Identify which cell holds the provided text, then report its [X, Y] central coordinate. 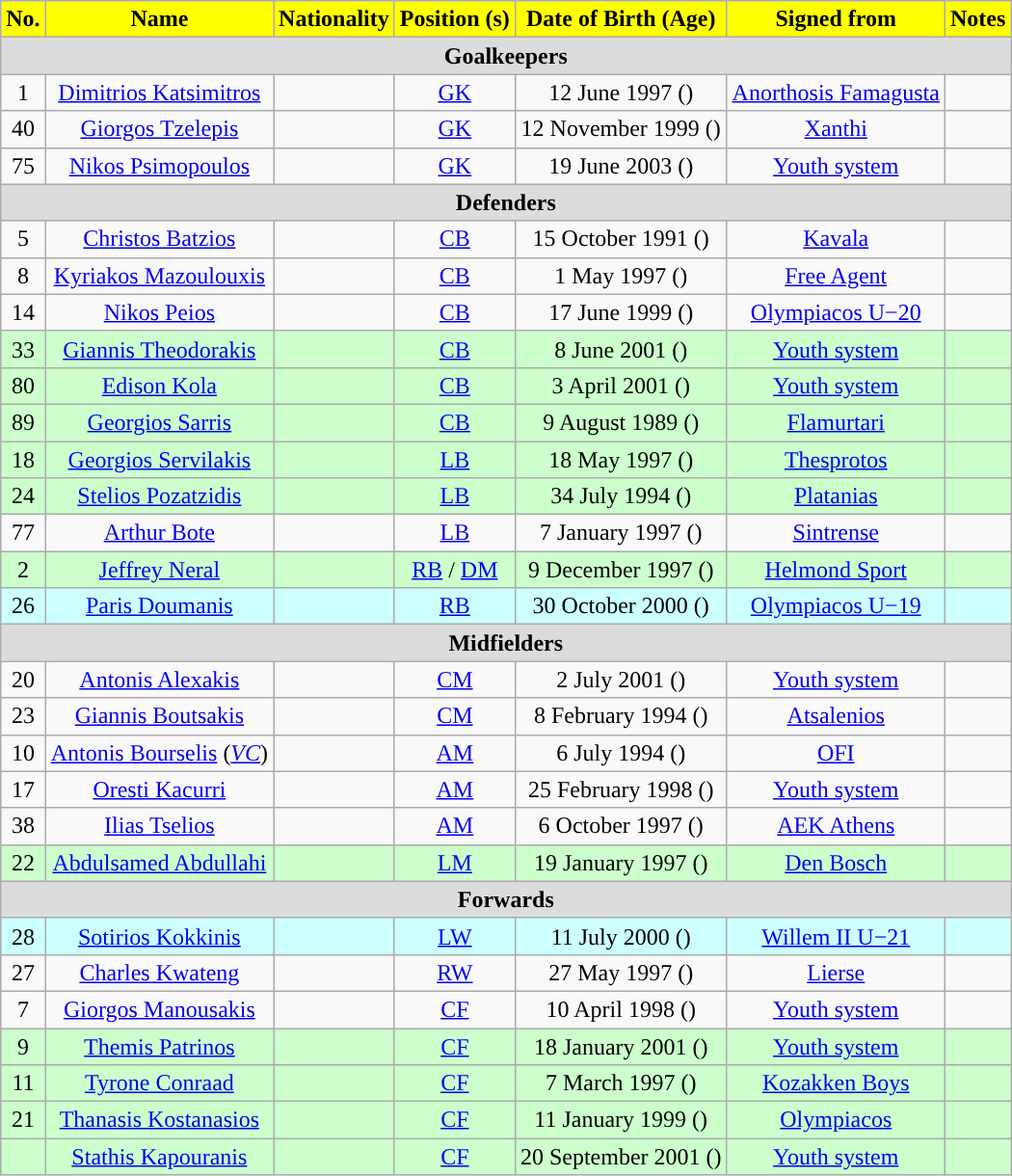
Forwards [506, 899]
Antonis Alexakis [159, 680]
2 July 2001 () [621, 680]
27 [23, 973]
Notes [977, 19]
Kavala [836, 239]
Giannis Theodorakis [159, 349]
6 October 1997 () [621, 826]
10 [23, 753]
77 [23, 533]
18 May 1997 () [621, 460]
26 [23, 606]
Charles Kwateng [159, 973]
75 [23, 166]
12 June 1997 () [621, 93]
Dimitrios Katsimitros [159, 93]
3 April 2001 () [621, 386]
5 [23, 239]
Olympiacos U−20 [836, 312]
Xanthi [836, 129]
8 June 2001 () [621, 349]
Platanias [836, 496]
Tyrone Conraad [159, 1083]
33 [23, 349]
7 [23, 1009]
18 [23, 460]
Giorgos Manousakis [159, 1009]
Antonis Bourselis (VC) [159, 753]
Themis Patrinos [159, 1046]
28 [23, 936]
Paris Doumanis [159, 606]
11 January 1999 () [621, 1120]
30 October 2000 () [621, 606]
Signed from [836, 19]
11 [23, 1083]
Atsalenios [836, 716]
20 [23, 680]
14 [23, 312]
Nationality [334, 19]
1 May 1997 () [621, 276]
RB [455, 606]
Olympiacos [836, 1120]
Position (s) [455, 19]
38 [23, 826]
Lierse [836, 973]
15 October 1991 () [621, 239]
OFI [836, 753]
34 July 1994 () [621, 496]
Flamurtari [836, 422]
Sintrense [836, 533]
Free Agent [836, 276]
Sotirios Kokkinis [159, 936]
27 May 1997 () [621, 973]
Edison Kola [159, 386]
Nikos Psimopoulos [159, 166]
18 January 2001 () [621, 1046]
LW [455, 936]
Giannis Boutsakis [159, 716]
Christos Batzios [159, 239]
No. [23, 19]
40 [23, 129]
23 [23, 716]
Abdulsamed Abdullahi [159, 863]
Oresti Kacurri [159, 789]
Kyriakos Mazoulouxis [159, 276]
20 September 2001 () [621, 1157]
Helmond Sport [836, 570]
Jeffrey Neral [159, 570]
8 [23, 276]
Ilias Tselios [159, 826]
6 July 1994 () [621, 753]
9 [23, 1046]
Name [159, 19]
19 January 1997 () [621, 863]
Olympiacos U−19 [836, 606]
8 February 1994 () [621, 716]
Stathis Kapouranis [159, 1157]
AEK Athens [836, 826]
10 April 1998 () [621, 1009]
LM [455, 863]
25 February 1998 () [621, 789]
RW [455, 973]
Goalkeepers [506, 56]
11 July 2000 () [621, 936]
7 January 1997 () [621, 533]
12 November 1999 () [621, 129]
80 [23, 386]
7 March 1997 () [621, 1083]
17 [23, 789]
Defenders [506, 202]
19 June 2003 () [621, 166]
21 [23, 1120]
Arthur Bote [159, 533]
17 June 1999 () [621, 312]
Stelios Pozatzidis [159, 496]
Nikos Peios [159, 312]
Date of Birth (Age) [621, 19]
Midfielders [506, 643]
Willem II U−21 [836, 936]
Anorthosis Famagusta [836, 93]
Giorgos Tzelepis [159, 129]
Thesprotos [836, 460]
9 December 1997 () [621, 570]
2 [23, 570]
RB / DM [455, 570]
24 [23, 496]
1 [23, 93]
Thanasis Kostanasios [159, 1120]
9 August 1989 () [621, 422]
Georgios Servilakis [159, 460]
Georgios Sarris [159, 422]
22 [23, 863]
Kozakken Boys [836, 1083]
89 [23, 422]
Den Bosch [836, 863]
